Detect which cell encompasses the target text, then output its [X, Y] center coordinate. 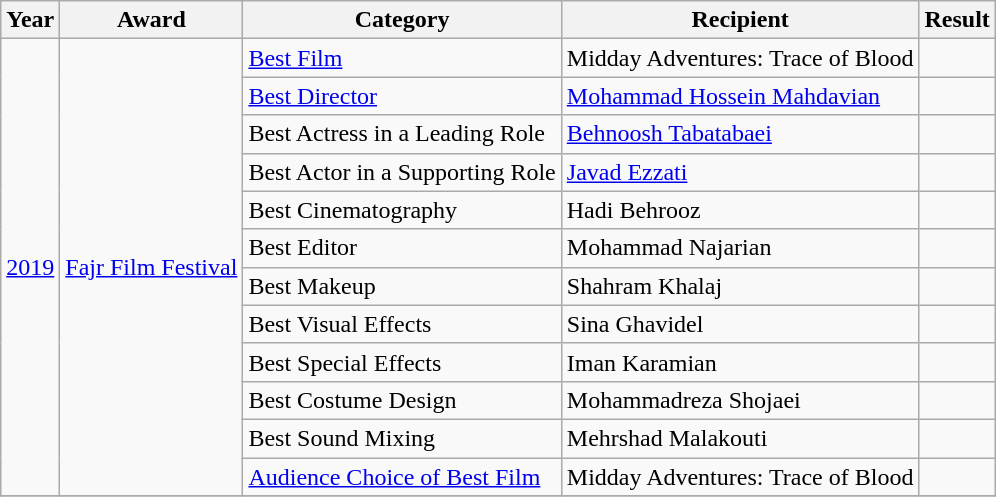
Mohammadreza Shojaei [740, 400]
Hadi Behrooz [740, 210]
Best Actress in a Leading Role [402, 134]
Best Cinematography [402, 210]
Result [957, 20]
Category [402, 20]
Best Makeup [402, 286]
Mohammad Najarian [740, 248]
Award [152, 20]
Javad Ezzati [740, 172]
Best Editor [402, 248]
Year [30, 20]
Best Actor in a Supporting Role [402, 172]
2019 [30, 268]
Audience Choice of Best Film [402, 477]
Best Visual Effects [402, 324]
Shahram Khalaj [740, 286]
Best Sound Mixing [402, 438]
Mohammad Hossein Mahdavian [740, 96]
Best Costume Design [402, 400]
Sina Ghavidel [740, 324]
Recipient [740, 20]
Iman Karamian [740, 362]
Best Film [402, 58]
Mehrshad Malakouti [740, 438]
Best Special Effects [402, 362]
Best Director [402, 96]
Fajr Film Festival [152, 268]
Behnoosh Tabatabaei [740, 134]
